Scan for the cell matching the given text and deliver its (x, y) coordinate at center. 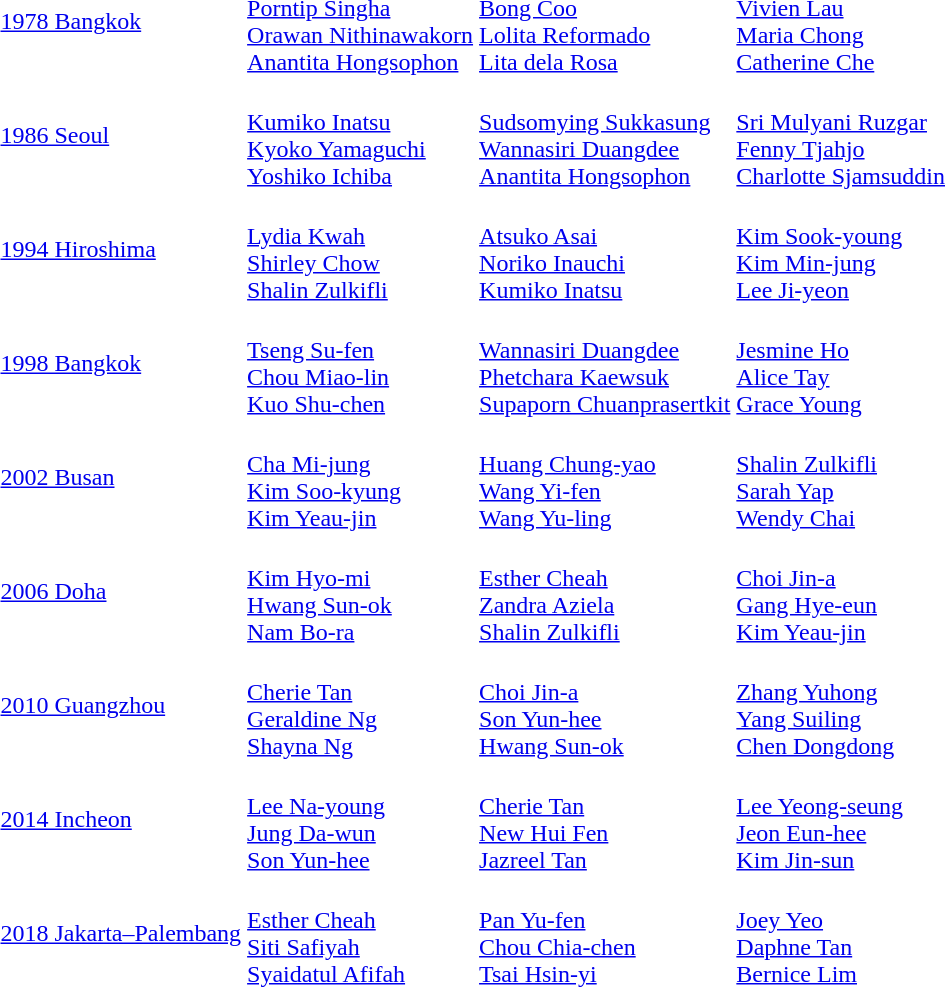
Atsuko AsaiNoriko InauchiKumiko Inatsu (605, 250)
Tseng Su-fenChou Miao-linKuo Shu-chen (360, 364)
Kumiko InatsuKyoko YamaguchiYoshiko Ichiba (360, 136)
Lee Na-youngJung Da-wunSon Yun-hee (360, 820)
Cherie TanGeraldine NgShayna Ng (360, 706)
Lydia KwahShirley ChowShalin Zulkifli (360, 250)
Esther CheahZandra AzielaShalin Zulkifli (605, 592)
Cherie TanNew Hui FenJazreel Tan (605, 820)
Huang Chung-yaoWang Yi-fenWang Yu-ling (605, 478)
Cha Mi-jungKim Soo-kyungKim Yeau-jin (360, 478)
Sudsomying SukkasungWannasiri DuangdeeAnantita Hongsophon (605, 136)
Kim Hyo-miHwang Sun-okNam Bo-ra (360, 592)
Wannasiri DuangdeePhetchara KaewsukSupaporn Chuanprasertkit (605, 364)
Choi Jin-aSon Yun-heeHwang Sun-ok (605, 706)
